Search for the cell housing the specified text and yield its [x, y] center coordinate. 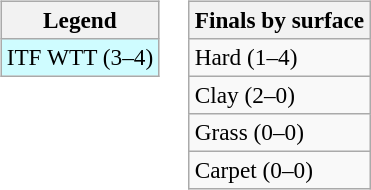
Legend [80, 20]
Hard (1–4) [279, 57]
ITF WTT (3–4) [80, 57]
Finals by surface [279, 20]
Grass (0–0) [279, 133]
Clay (2–0) [279, 95]
Carpet (0–0) [279, 171]
